Pinpoint the cell where the given text exists, returning its [x, y] midpoint coordinate. 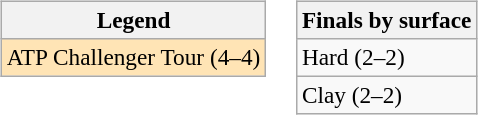
ATP Challenger Tour (4–4) [133, 57]
Finals by surface [387, 20]
Legend [133, 20]
Clay (2–2) [387, 95]
Hard (2–2) [387, 57]
